Provide the (x, y) coordinate of the cell's center where the given text is located.  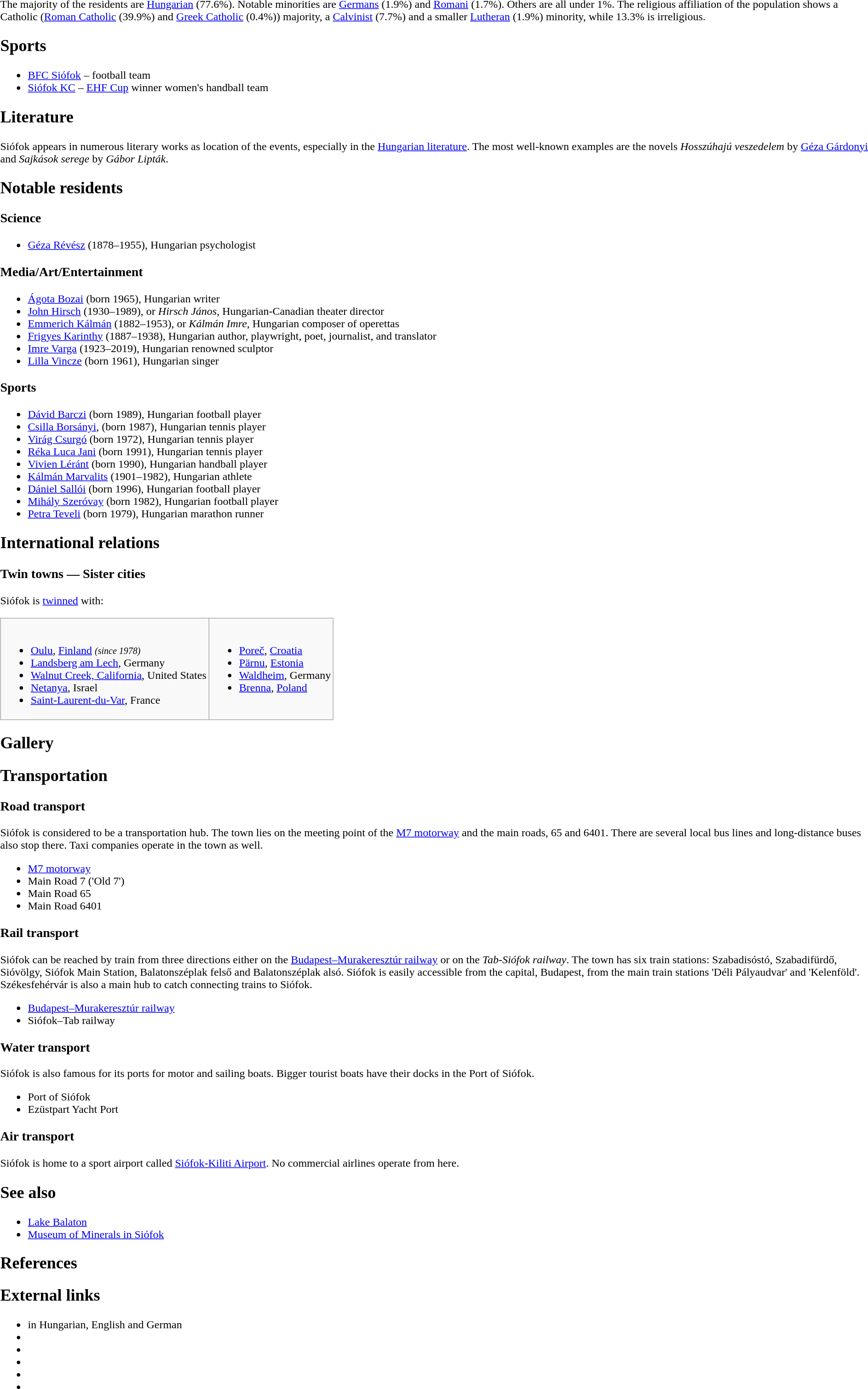
Poreč, Croatia Pärnu, Estonia Waldheim, Germany Brenna, Poland (271, 669)
Oulu, Finland (since 1978) Landsberg am Lech, Germany Walnut Creek, California, United States Netanya, Israel Saint-Laurent-du-Var, France (105, 669)
